Output the [X, Y] coordinate of the center of the cell containing the given text.  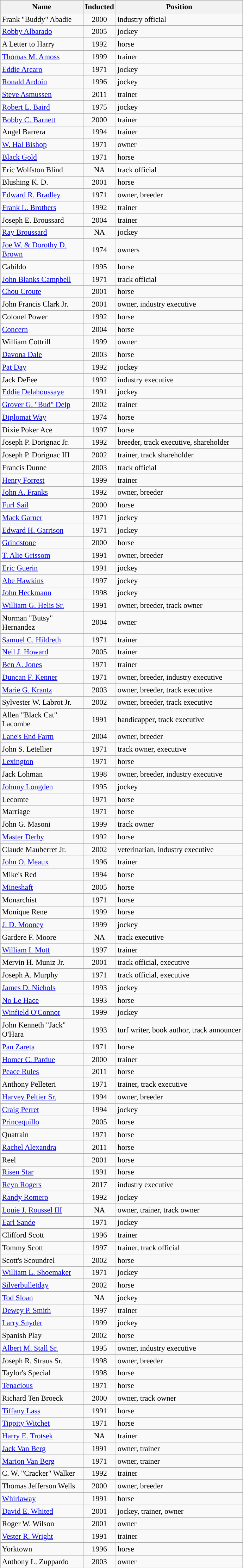
Diplomat Way [42, 418]
Sylvester W. Labrot Jr. [42, 703]
Homer C. Pardue [42, 1060]
trainer, track shareholder [179, 455]
Eddie Delahoussaye [42, 392]
Tiffany Lass [42, 1411]
2017 [99, 1185]
Monarchist [42, 900]
Eddie Arcaro [42, 69]
Edward H. Garrison [42, 530]
Davona Dale [42, 355]
Position [179, 7]
Grover G. "Bud" Delp [42, 405]
Anthony Pelleteri [42, 1085]
Rachel Alexandra [42, 1147]
John S. Letellier [42, 749]
Angel Barrera [42, 132]
Abe Hawkins [42, 581]
Chou Croute [42, 292]
Roger W. Wilson [42, 1524]
Richard Ten Broeck [42, 1399]
Mervin H. Muniz Jr. [42, 963]
Marie G. Krantz [42, 690]
John G. Masoni [42, 825]
Craig Perret [42, 1110]
Robby Albarado [42, 32]
Ronald Ardoin [42, 82]
Jack Van Berg [42, 1449]
Edward R. Bradley [42, 195]
Peace Rules [42, 1072]
Jack DeFee [42, 380]
Marion Van Berg [42, 1461]
Eric Wolfston Blind [42, 170]
Joseph P. Dorignac Jr. [42, 443]
Clifford Scott [42, 1235]
Henry Forrest [42, 480]
Mack Garner [42, 518]
Colonel Power [42, 317]
Whirlaway [42, 1499]
Samuel C. Hildreth [42, 640]
Monique Rene [42, 912]
William G. Helis Sr. [42, 606]
Mineshaft [42, 887]
James D. Nichols [42, 988]
track executive [179, 938]
trainer, track executive [179, 1085]
Risen Star [42, 1172]
William Cottrill [42, 342]
Scott's Scoundrel [42, 1260]
owner, track owner [179, 1399]
Tenacious [42, 1386]
David E. Whited [42, 1511]
Quatrain [42, 1135]
John A. Franks [42, 493]
Harvey Peltier Sr. [42, 1097]
owner, trainer, track owner [179, 1210]
trainer, track official [179, 1248]
track owner [179, 825]
Francis Dunne [42, 468]
William I. Mott [42, 950]
Johnny Longden [42, 787]
Duncan F. Kenner [42, 678]
Spanish Play [42, 1336]
John Kenneth "Jack" O'Hara [42, 1030]
J. D. Mooney [42, 925]
breeder, track executive, shareholder [179, 443]
Cabildo [42, 267]
Joseph R. Straus Sr. [42, 1361]
Louie J. Roussel III [42, 1210]
Allen "Black Cat" Lacombe [42, 720]
Thomas Jefferson Wells [42, 1486]
Lecomte [42, 800]
Eric Guerin [42, 568]
jockey, trainer, owner [179, 1511]
Bobby C. Barnett [42, 120]
Albert M. Stall Sr. [42, 1348]
track owner, executive [179, 749]
Lexington [42, 762]
turf writer, book author, track announcer [179, 1030]
Taylor's Special [42, 1373]
veterinarian, industry executive [179, 850]
John Heckmann [42, 593]
John O. Meaux [42, 862]
Dewey P. Smith [42, 1310]
Joe W. & Dorothy D. Brown [42, 249]
Grindstone [42, 543]
Randy Romero [42, 1198]
handicapper, track executive [179, 720]
1975 [99, 107]
Name [42, 7]
Jack Lohman [42, 774]
Earl Sande [42, 1223]
Master Derby [42, 837]
Mike's Red [42, 875]
owners [179, 249]
W. Hal Bishop [42, 145]
owner, breeder, track owner [179, 606]
Pat Day [42, 367]
Concern [42, 329]
Princequillo [42, 1122]
Steve Asmussen [42, 95]
Blushing K. D. [42, 183]
Vester R. Wright [42, 1537]
No Le Hace [42, 1000]
Joseph A. Murphy [42, 975]
Claude Mauberret Jr. [42, 850]
Marriage [42, 812]
C. W. "Cracker" Walker [42, 1474]
Dixie Poker Ace [42, 430]
Robert L. Baird [42, 107]
Winfield O'Connor [42, 1013]
Norman "Butsy" Hernandez [42, 623]
Ray Broussard [42, 233]
Black Gold [42, 158]
Thomas M. Amoss [42, 57]
Joseph P. Dorignac III [42, 455]
Anthony L. Zuppardo [42, 1562]
Frank "Buddy" Abadie [42, 19]
Frank L. Brothers [42, 208]
Silverbulletday [42, 1285]
Yorktown [42, 1549]
William L. Shoemaker [42, 1273]
John Francis Clark Jr. [42, 304]
industry official [179, 19]
Reel [42, 1160]
Inducted [99, 7]
Larry Snyder [42, 1323]
Furl Sail [42, 505]
T. Alie Grissom [42, 556]
Tommy Scott [42, 1248]
Lane's End Farm [42, 737]
Reyn Rogers [42, 1185]
Harry E. Trotsek [42, 1436]
Ben A. Jones [42, 665]
Tod Sloan [42, 1298]
Pan Zareta [42, 1047]
John Blanks Campbell [42, 279]
Joseph E. Broussard [42, 220]
Neil J. Howard [42, 652]
Tippity Witchet [42, 1424]
A Letter to Harry [42, 44]
Gardere F. Moore [42, 938]
